Identify which cell holds the provided text, then report its (x, y) central coordinate. 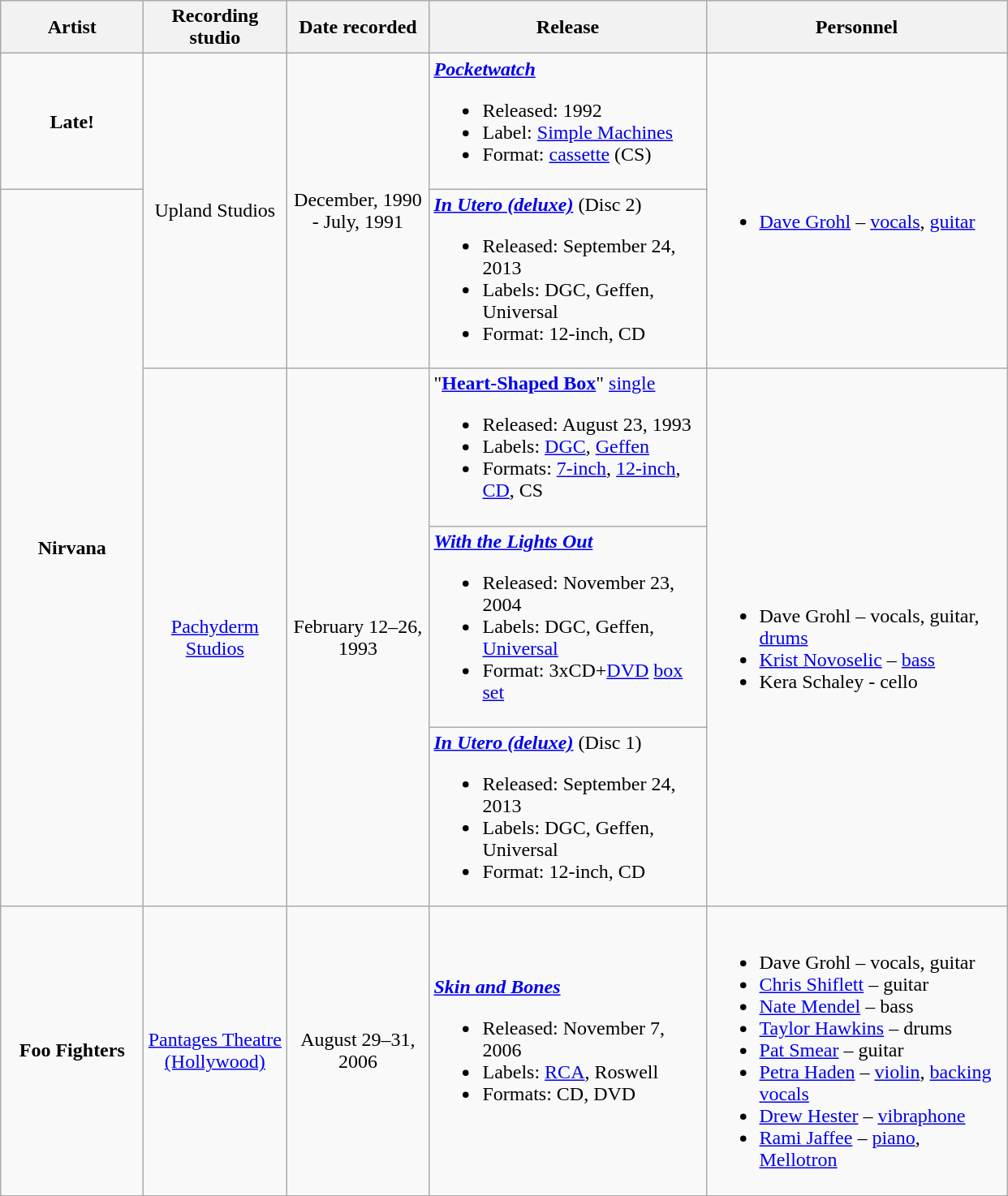
PocketwatchReleased: 1992Label: Simple MachinesFormat: cassette (CS) (568, 122)
Personnel (857, 28)
Pachyderm Studios (215, 638)
Skin and BonesReleased: November 7, 2006Labels: RCA, RoswellFormats: CD, DVD (568, 1051)
December, 1990 - July, 1991 (358, 211)
Foo Fighters (72, 1051)
Dave Grohl – vocals, guitar, drumsKrist Novoselic – bassKera Schaley - cello (857, 638)
Date recorded (358, 28)
In Utero (deluxe) (Disc 1)Released: September 24, 2013Labels: DGC, Geffen, UniversalFormat: 12-inch, CD (568, 816)
Pantages Theatre (Hollywood) (215, 1051)
Nirvana (72, 548)
August 29–31, 2006 (358, 1051)
Late! (72, 122)
Artist (72, 28)
In Utero (deluxe) (Disc 2)Released: September 24, 2013Labels: DGC, Geffen, UniversalFormat: 12-inch, CD (568, 279)
Release (568, 28)
Recording studio (215, 28)
Upland Studios (215, 211)
With the Lights OutReleased: November 23, 2004Labels: DGC, Geffen, UniversalFormat: 3xCD+DVD box set (568, 626)
February 12–26, 1993 (358, 638)
Dave Grohl – vocals, guitar (857, 211)
"Heart-Shaped Box" singleReleased: August 23, 1993Labels: DGC, GeffenFormats: 7-inch, 12-inch, CD, CS (568, 447)
